Provide the (X, Y) coordinate of the cell's center where the given text is located.  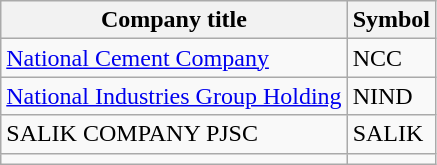
National Cement Company (174, 58)
Company title (174, 20)
Symbol (391, 20)
NCC (391, 58)
SALIK (391, 134)
SALIK COMPANY PJSC (174, 134)
National Industries Group Holding (174, 96)
NIND (391, 96)
